For the text-containing cell, return its midpoint in [X, Y] coordinate format. 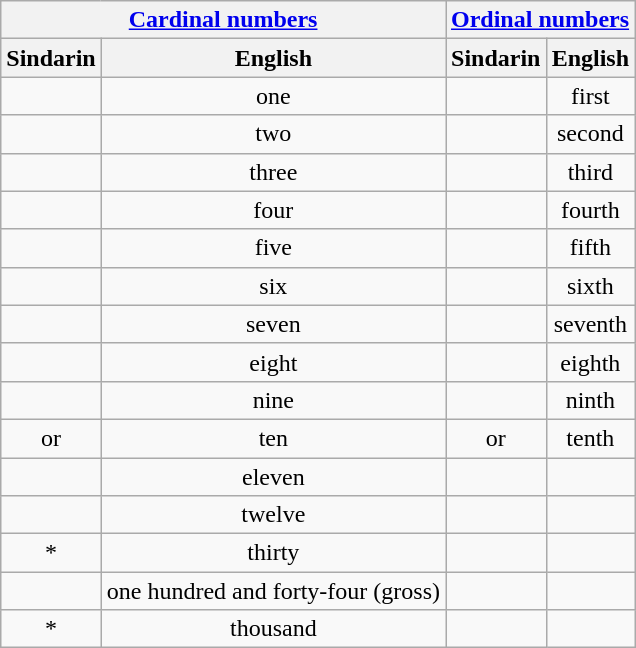
nine [273, 400]
eleven [273, 477]
two [273, 134]
thousand [273, 629]
eighth [590, 362]
one hundred and forty-four (gross) [273, 591]
one [273, 96]
eight [273, 362]
Ordinal numbers [540, 20]
five [273, 248]
four [273, 210]
second [590, 134]
six [273, 286]
seventh [590, 324]
Cardinal numbers [224, 20]
fourth [590, 210]
thirty [273, 553]
first [590, 96]
ten [273, 438]
ninth [590, 400]
third [590, 172]
tenth [590, 438]
sixth [590, 286]
three [273, 172]
seven [273, 324]
twelve [273, 515]
fifth [590, 248]
